Capture the cell that displays the provided text and extract its [x, y] central coordinate. 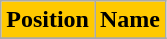
Position [48, 20]
Name [130, 20]
